Capture the cell that displays the provided text and extract its (x, y) central coordinate. 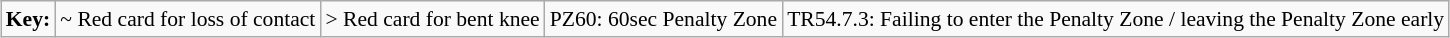
Key: (28, 19)
PZ60: 60sec Penalty Zone (664, 19)
~ Red card for loss of contact (188, 19)
TR54.7.3: Failing to enter the Penalty Zone / leaving the Penalty Zone early (1116, 19)
> Red card for bent knee (432, 19)
